Return the [x, y] coordinate for the center point of the cell that contains the specified text.  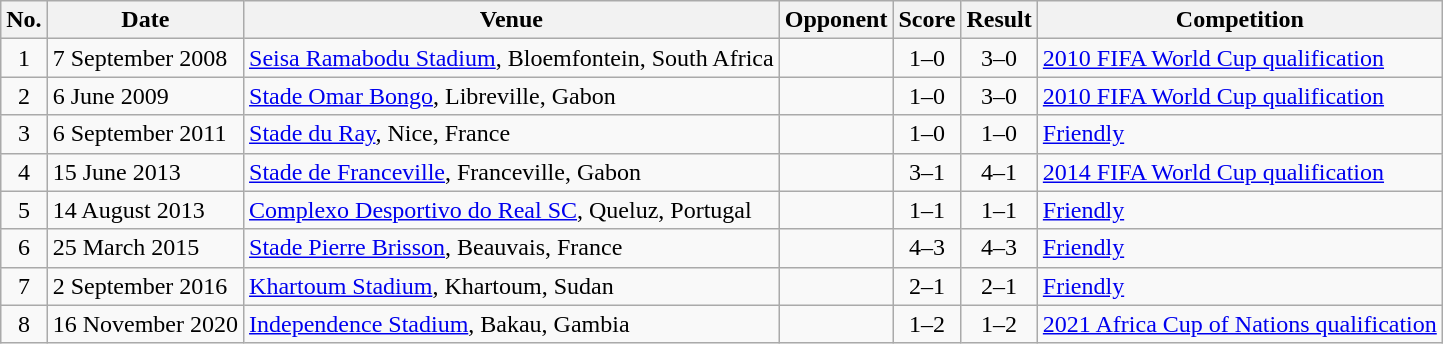
2021 Africa Cup of Nations qualification [1240, 324]
6 September 2011 [145, 134]
Score [927, 20]
Date [145, 20]
Khartoum Stadium, Khartoum, Sudan [512, 286]
Stade Omar Bongo, Libreville, Gabon [512, 96]
Stade Pierre Brisson, Beauvais, France [512, 248]
No. [24, 20]
7 September 2008 [145, 58]
8 [24, 324]
Stade de Franceville, Franceville, Gabon [512, 172]
4–1 [999, 172]
7 [24, 286]
Complexo Desportivo do Real SC, Queluz, Portugal [512, 210]
Stade du Ray, Nice, France [512, 134]
5 [24, 210]
Competition [1240, 20]
Opponent [836, 20]
2 [24, 96]
3 [24, 134]
3–1 [927, 172]
6 [24, 248]
2 September 2016 [145, 286]
Result [999, 20]
Venue [512, 20]
Seisa Ramabodu Stadium, Bloemfontein, South Africa [512, 58]
14 August 2013 [145, 210]
25 March 2015 [145, 248]
Independence Stadium, Bakau, Gambia [512, 324]
1 [24, 58]
6 June 2009 [145, 96]
16 November 2020 [145, 324]
4 [24, 172]
2014 FIFA World Cup qualification [1240, 172]
15 June 2013 [145, 172]
